Output the (x, y) coordinate of the center of the cell containing the given text.  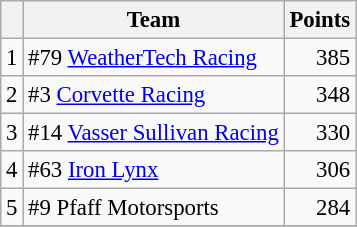
#14 Vasser Sullivan Racing (154, 133)
330 (320, 133)
#63 Iron Lynx (154, 170)
#3 Corvette Racing (154, 95)
Points (320, 20)
385 (320, 58)
306 (320, 170)
3 (12, 133)
2 (12, 95)
#79 WeatherTech Racing (154, 58)
Team (154, 20)
#9 Pfaff Motorsports (154, 208)
1 (12, 58)
4 (12, 170)
284 (320, 208)
348 (320, 95)
5 (12, 208)
